Output the (X, Y) coordinate of the center of the cell containing the given text.  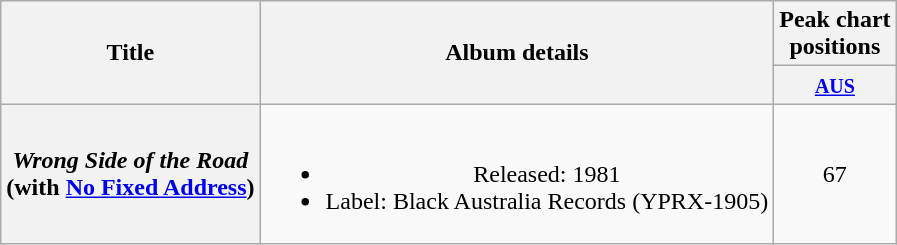
Wrong Side of the Road (with No Fixed Address) (130, 174)
Album details (517, 52)
Title (130, 52)
AUS (835, 85)
Released: 1981Label: Black Australia Records (YPRX-1905) (517, 174)
67 (835, 174)
Peak chartpositions (835, 34)
